Search for the cell housing the specified text and yield its [X, Y] center coordinate. 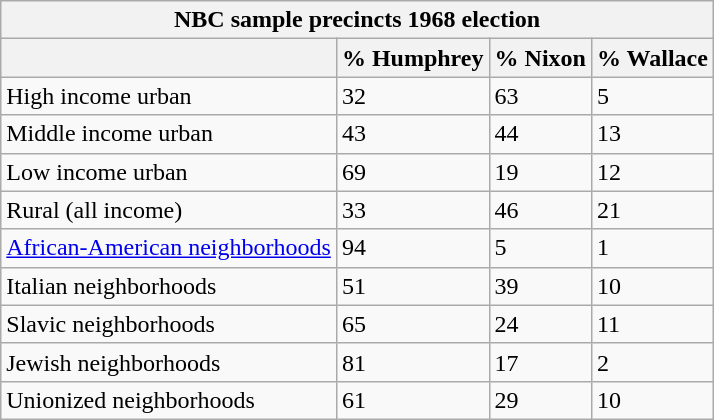
17 [540, 362]
33 [412, 210]
44 [540, 134]
51 [412, 286]
65 [412, 324]
69 [412, 172]
29 [540, 400]
% Wallace [652, 58]
High income urban [169, 96]
African-American neighborhoods [169, 248]
12 [652, 172]
1 [652, 248]
21 [652, 210]
46 [540, 210]
Rural (all income) [169, 210]
43 [412, 134]
32 [412, 96]
% Humphrey [412, 58]
11 [652, 324]
Jewish neighborhoods [169, 362]
2 [652, 362]
Slavic neighborhoods [169, 324]
24 [540, 324]
19 [540, 172]
63 [540, 96]
NBC sample precincts 1968 election [358, 20]
Low income urban [169, 172]
Middle income urban [169, 134]
39 [540, 286]
94 [412, 248]
Unionized neighborhoods [169, 400]
13 [652, 134]
61 [412, 400]
81 [412, 362]
Italian neighborhoods [169, 286]
% Nixon [540, 58]
